Extract the [x, y] coordinate from the center of the cell holding the provided text.  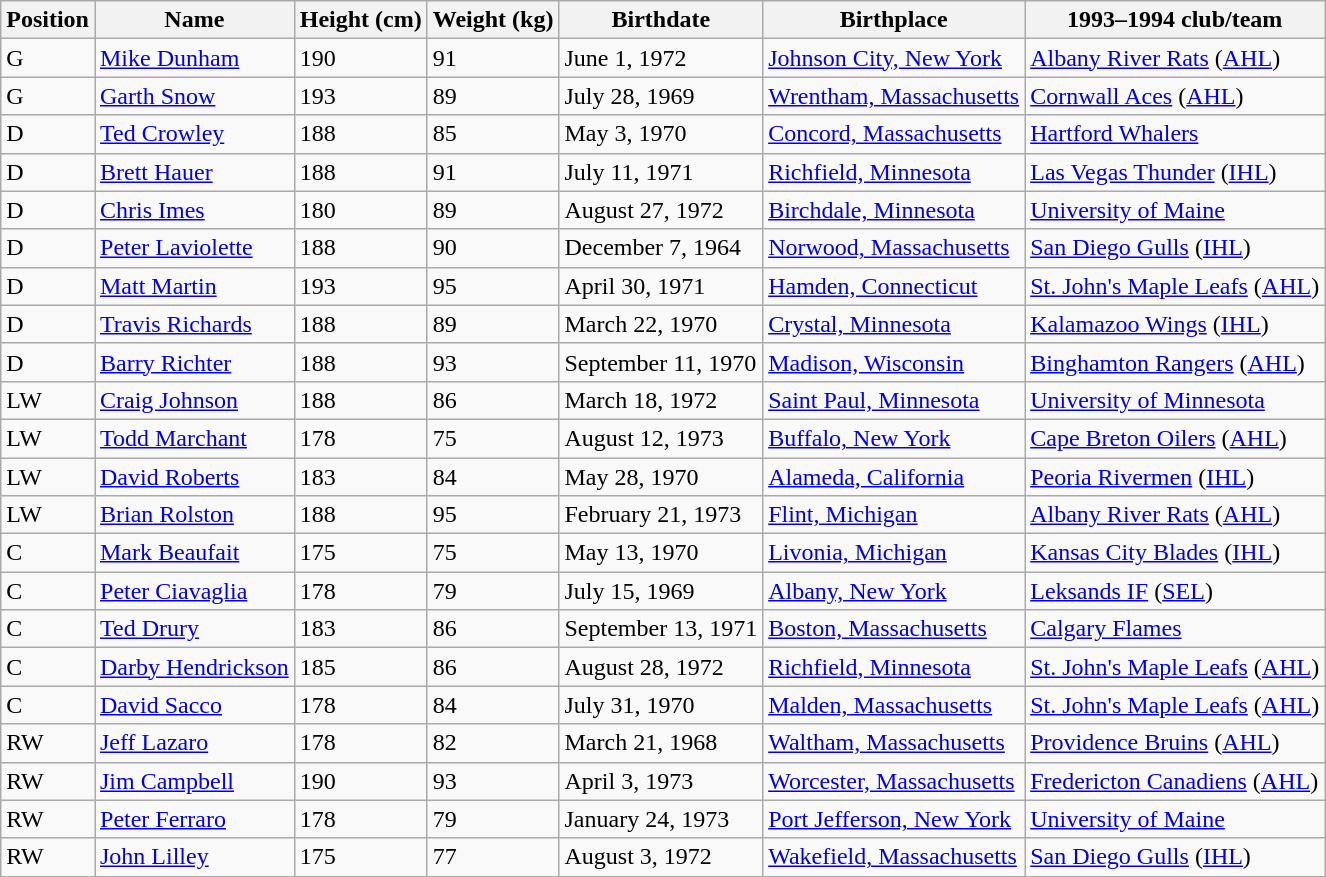
February 21, 1973 [661, 515]
Crystal, Minnesota [894, 324]
Cape Breton Oilers (AHL) [1175, 438]
Madison, Wisconsin [894, 362]
Jim Campbell [194, 781]
Barry Richter [194, 362]
March 18, 1972 [661, 400]
Birthplace [894, 20]
Birchdale, Minnesota [894, 210]
Ted Drury [194, 629]
August 3, 1972 [661, 857]
85 [493, 134]
September 13, 1971 [661, 629]
90 [493, 248]
Albany, New York [894, 591]
Buffalo, New York [894, 438]
Worcester, Massachusetts [894, 781]
Wrentham, Massachusetts [894, 96]
December 7, 1964 [661, 248]
August 12, 1973 [661, 438]
Binghamton Rangers (AHL) [1175, 362]
Weight (kg) [493, 20]
Malden, Massachusetts [894, 705]
Norwood, Massachusetts [894, 248]
Cornwall Aces (AHL) [1175, 96]
Port Jefferson, New York [894, 819]
Peter Ferraro [194, 819]
Chris Imes [194, 210]
Wakefield, Massachusetts [894, 857]
April 30, 1971 [661, 286]
Ted Crowley [194, 134]
Hamden, Connecticut [894, 286]
August 27, 1972 [661, 210]
Birthdate [661, 20]
Height (cm) [360, 20]
Hartford Whalers [1175, 134]
David Roberts [194, 477]
Travis Richards [194, 324]
Saint Paul, Minnesota [894, 400]
1993–1994 club/team [1175, 20]
May 28, 1970 [661, 477]
Jeff Lazaro [194, 743]
Flint, Michigan [894, 515]
Leksands IF (SEL) [1175, 591]
Calgary Flames [1175, 629]
January 24, 1973 [661, 819]
Garth Snow [194, 96]
185 [360, 667]
June 1, 1972 [661, 58]
March 22, 1970 [661, 324]
July 15, 1969 [661, 591]
Peter Laviolette [194, 248]
July 11, 1971 [661, 172]
March 21, 1968 [661, 743]
University of Minnesota [1175, 400]
April 3, 1973 [661, 781]
May 3, 1970 [661, 134]
David Sacco [194, 705]
Position [48, 20]
Boston, Massachusetts [894, 629]
77 [493, 857]
Fredericton Canadiens (AHL) [1175, 781]
Providence Bruins (AHL) [1175, 743]
September 11, 1970 [661, 362]
82 [493, 743]
180 [360, 210]
Mike Dunham [194, 58]
Matt Martin [194, 286]
Darby Hendrickson [194, 667]
Brian Rolston [194, 515]
Todd Marchant [194, 438]
Concord, Massachusetts [894, 134]
Name [194, 20]
Kansas City Blades (IHL) [1175, 553]
John Lilley [194, 857]
Peoria Rivermen (IHL) [1175, 477]
Kalamazoo Wings (IHL) [1175, 324]
Mark Beaufait [194, 553]
Brett Hauer [194, 172]
Las Vegas Thunder (IHL) [1175, 172]
Peter Ciavaglia [194, 591]
July 31, 1970 [661, 705]
May 13, 1970 [661, 553]
Livonia, Michigan [894, 553]
Craig Johnson [194, 400]
Johnson City, New York [894, 58]
Waltham, Massachusetts [894, 743]
August 28, 1972 [661, 667]
July 28, 1969 [661, 96]
Alameda, California [894, 477]
